Pinpoint the cell where the given text exists, returning its [x, y] midpoint coordinate. 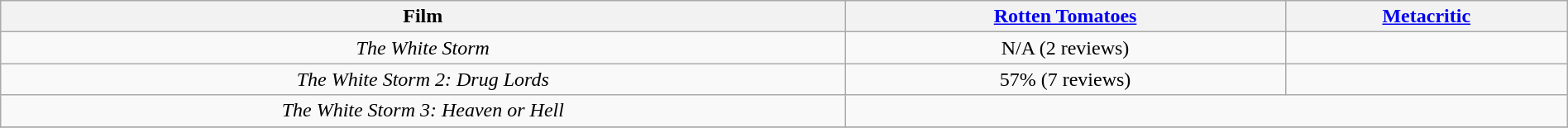
The White Storm 2: Drug Lords [423, 79]
The White Storm 3: Heaven or Hell [423, 111]
Metacritic [1426, 17]
Rotten Tomatoes [1065, 17]
57% (7 reviews) [1065, 79]
N/A (2 reviews) [1065, 48]
The White Storm [423, 48]
Film [423, 17]
